Find where the given text appears and provide that cell's center as [X, Y] coordinate. 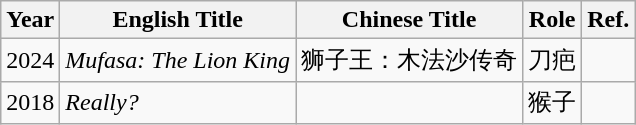
Role [552, 20]
Mufasa: The Lion King [178, 60]
猴子 [552, 102]
狮子王：木法沙传奇 [410, 60]
Chinese Title [410, 20]
2024 [30, 60]
Ref. [608, 20]
2018 [30, 102]
刀疤 [552, 60]
Year [30, 20]
English Title [178, 20]
Really? [178, 102]
